Locate the cell with the specified text and output its [X, Y] center coordinate. 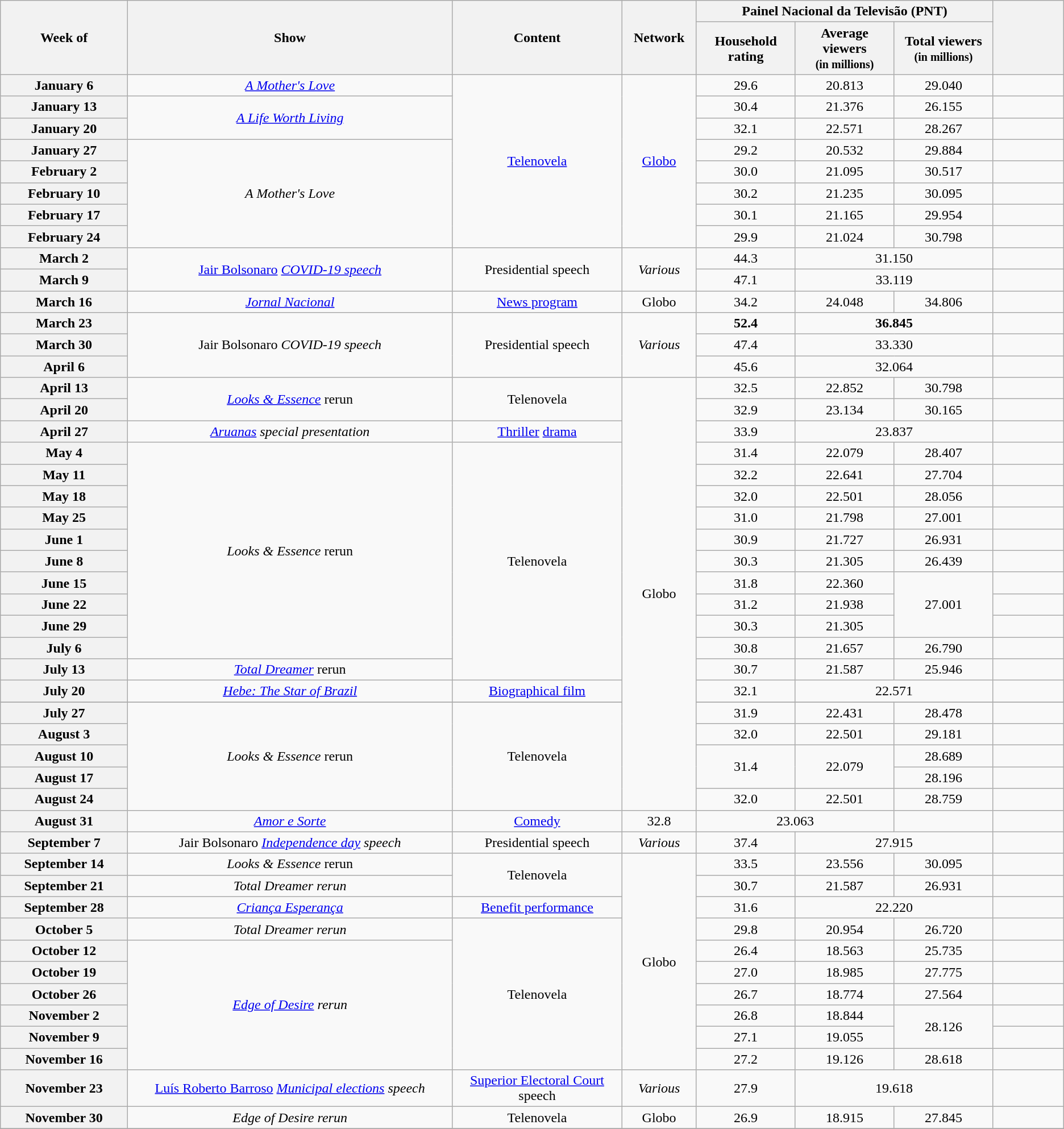
26.4 [746, 950]
27.564 [944, 994]
A Life Worth Living [290, 118]
30.4 [746, 107]
October 26 [64, 994]
21.024 [845, 236]
22.431 [845, 713]
30.2 [746, 193]
September 14 [64, 864]
28.056 [944, 496]
30.0 [746, 172]
29.884 [944, 150]
27.704 [944, 475]
July 20 [64, 691]
September 21 [64, 886]
April 13 [64, 388]
26.790 [944, 647]
33.119 [894, 280]
19.618 [894, 1088]
28.267 [944, 128]
November 16 [64, 1059]
23.134 [845, 410]
18.844 [845, 1016]
January 6 [64, 85]
21.376 [845, 107]
30.517 [944, 172]
30.1 [746, 215]
47.4 [746, 345]
21.657 [845, 647]
June 8 [64, 561]
32.9 [746, 410]
January 20 [64, 128]
29.181 [944, 734]
44.3 [746, 258]
25.946 [944, 670]
Superior Electoral Court speech [537, 1088]
28.196 [944, 778]
Content [537, 38]
26.7 [746, 994]
30.8 [746, 647]
May 18 [64, 496]
Biographical film [537, 691]
33.9 [746, 431]
31.9 [746, 713]
September 7 [64, 842]
45.6 [746, 367]
November 9 [64, 1037]
32.5 [746, 388]
22.220 [894, 907]
Aruanas special presentation [290, 431]
36.845 [894, 323]
Comedy [537, 821]
29.9 [746, 236]
20.813 [845, 85]
28.689 [944, 756]
Jair Bolsonaro Independence day speech [290, 842]
May 11 [64, 475]
November 23 [64, 1088]
Benefit performance [537, 907]
March 23 [64, 323]
26.439 [944, 561]
28.618 [944, 1059]
July 27 [64, 713]
18.774 [845, 994]
27.845 [944, 1118]
27.2 [746, 1059]
June 29 [64, 626]
26.9 [746, 1118]
February 10 [64, 193]
30.9 [746, 539]
April 6 [64, 367]
29.6 [746, 85]
June 15 [64, 583]
31.8 [746, 583]
July 6 [64, 647]
Amor e Sorte [290, 821]
31.2 [746, 604]
23.556 [845, 864]
October 5 [64, 929]
Total viewers(in millions) [944, 48]
August 17 [64, 778]
April 27 [64, 431]
21.235 [845, 193]
18.985 [845, 972]
21.165 [845, 215]
August 10 [64, 756]
32.8 [659, 821]
28.759 [944, 799]
29.954 [944, 215]
28.478 [944, 713]
November 30 [64, 1118]
22.641 [845, 475]
April 20 [64, 410]
34.2 [746, 302]
20.954 [845, 929]
March 9 [64, 280]
25.735 [944, 950]
July 13 [64, 670]
February 24 [64, 236]
June 1 [64, 539]
Show [290, 38]
Thriller drama [537, 431]
27.0 [746, 972]
Painel Nacional da Televisão (PNT) [845, 11]
22.360 [845, 583]
32.064 [894, 367]
32.2 [746, 475]
21.095 [845, 172]
26.720 [944, 929]
37.4 [746, 842]
29.040 [944, 85]
21.798 [845, 518]
27.1 [746, 1037]
29.2 [746, 150]
October 19 [64, 972]
October 12 [64, 950]
August 3 [64, 734]
29.8 [746, 929]
May 25 [64, 518]
27.9 [746, 1088]
28.407 [944, 453]
Criança Esperança [290, 907]
Hebe: The Star of Brazil [290, 691]
26.155 [944, 107]
Network [659, 38]
March 2 [64, 258]
21.938 [845, 604]
31.150 [894, 258]
20.532 [845, 150]
28.126 [944, 1027]
June 22 [64, 604]
Jornal Nacional [290, 302]
January 13 [64, 107]
August 24 [64, 799]
27.915 [894, 842]
47.1 [746, 280]
February 17 [64, 215]
November 2 [64, 1016]
27.775 [944, 972]
19.126 [845, 1059]
September 28 [64, 907]
March 30 [64, 345]
22.852 [845, 388]
18.915 [845, 1118]
31.0 [746, 518]
19.055 [845, 1037]
May 4 [64, 453]
Week of [64, 38]
Luís Roberto Barroso Municipal elections speech [290, 1088]
18.563 [845, 950]
Household rating [746, 48]
March 16 [64, 302]
24.048 [845, 302]
23.063 [795, 821]
26.8 [746, 1016]
News program [537, 302]
31.6 [746, 907]
34.806 [944, 302]
30.165 [944, 410]
Average viewers(in millions) [845, 48]
33.330 [894, 345]
52.4 [746, 323]
33.5 [746, 864]
February 2 [64, 172]
January 27 [64, 150]
21.727 [845, 539]
August 31 [64, 821]
23.837 [894, 431]
